Determine the (X, Y) coordinate at the center of the cell enclosing the given text.  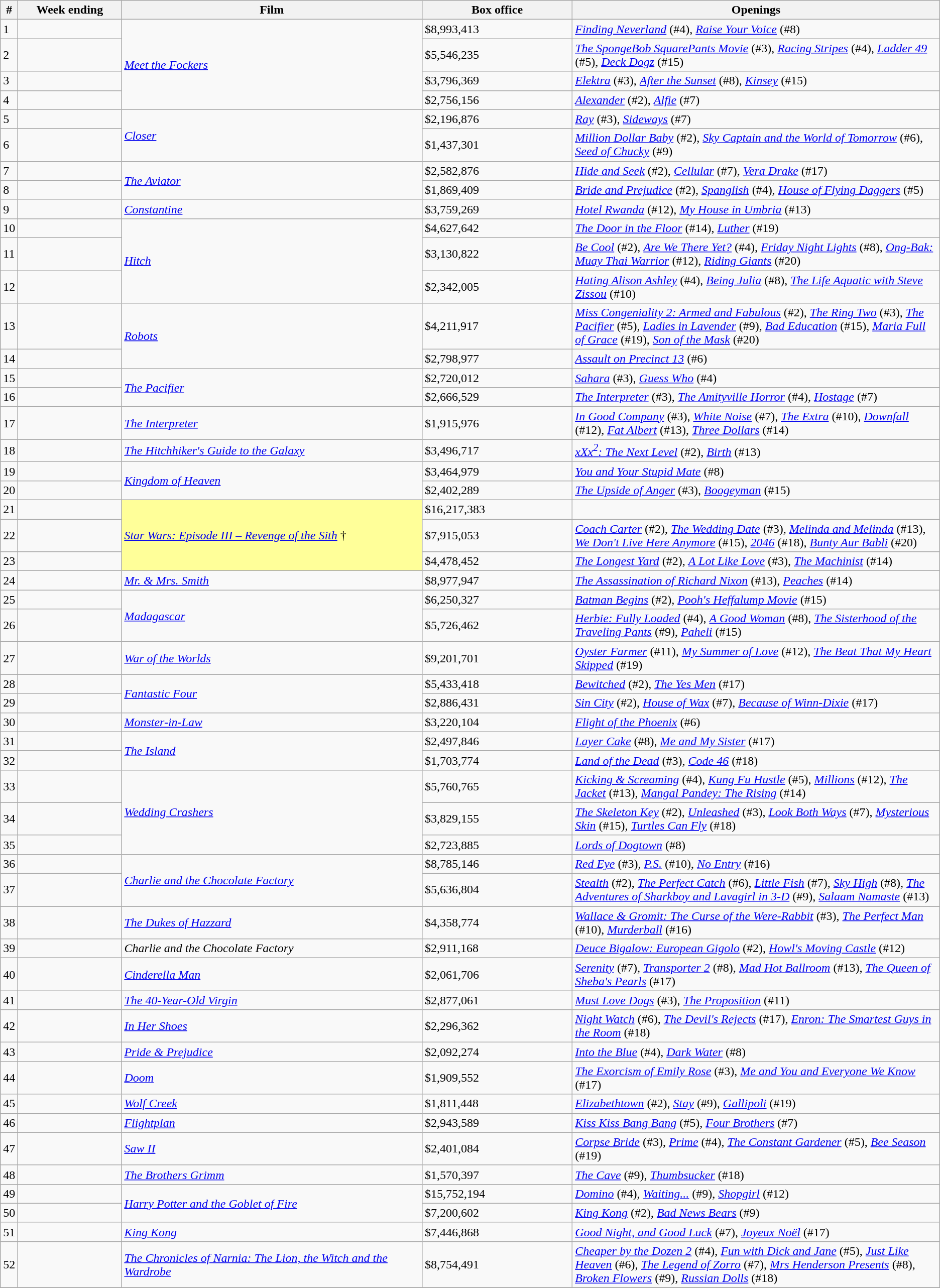
$4,627,642 (497, 228)
$2,943,589 (497, 1123)
Hitch (272, 261)
The Interpreter (272, 423)
$7,446,868 (497, 1232)
30 (9, 722)
Elektra (#3), After the Sunset (#8), Kinsey (#15) (756, 81)
Bride and Prejudice (#2), Spanglish (#4), House of Flying Daggers (#5) (756, 190)
$15,752,194 (497, 1194)
Meet the Fockers (272, 64)
$5,546,235 (497, 55)
$8,977,947 (497, 580)
Layer Cake (#8), Me and My Sister (#17) (756, 741)
In Good Company (#3), White Noise (#7), The Extra (#10), Downfall (#12), Fat Albert (#13), Three Dollars (#14) (756, 423)
The SpongeBob SquarePants Movie (#3), Racing Stripes (#4), Ladder 49 (#5), Deck Dogz (#15) (756, 55)
Deuce Bigalow: European Gigolo (#2), Howl's Moving Castle (#12) (756, 949)
34 (9, 818)
$1,811,448 (497, 1104)
$1,909,552 (497, 1078)
$2,401,084 (497, 1149)
The Hitchhiker's Guide to the Galaxy (272, 451)
$1,915,976 (497, 423)
27 (9, 658)
$16,217,383 (497, 510)
War of the Worlds (272, 658)
18 (9, 451)
Kiss Kiss Bang Bang (#5), Four Brothers (#7) (756, 1123)
$3,829,155 (497, 818)
45 (9, 1104)
26 (9, 626)
Bewitched (#2), The Yes Men (#17) (756, 684)
Openings (756, 10)
20 (9, 490)
Harry Potter and the Goblet of Fire (272, 1203)
17 (9, 423)
7 (9, 171)
$8,785,146 (497, 864)
$2,798,977 (497, 359)
Alexander (#2), Alfie (#7) (756, 100)
$2,877,061 (497, 1000)
The Dukes of Hazzard (272, 923)
Flight of the Phoenix (#6) (756, 722)
$2,402,289 (497, 490)
$3,496,717 (497, 451)
$3,796,369 (497, 81)
$7,200,602 (497, 1213)
36 (9, 864)
33 (9, 786)
$4,211,917 (497, 326)
Assault on Precinct 13 (#6) (756, 359)
$1,437,301 (497, 145)
Constantine (272, 209)
5 (9, 119)
Box office (497, 10)
Serenity (#7), Transporter 2 (#8), Mad Hot Ballroom (#13), The Queen of Sheba's Pearls (#17) (756, 974)
Saw II (272, 1149)
46 (9, 1123)
44 (9, 1078)
The Exorcism of Emily Rose (#3), Me and You and Everyone We Know (#17) (756, 1078)
The Chronicles of Narnia: The Lion, the Witch and the Wardrobe (272, 1264)
Robots (272, 336)
Pride & Prejudice (272, 1052)
Doom (272, 1078)
The Interpreter (#3), The Amityville Horror (#4), Hostage (#7) (756, 397)
# (9, 10)
Corpse Bride (#3), Prime (#4), The Constant Gardener (#5), Bee Season (#19) (756, 1149)
In Her Shoes (272, 1026)
Domino (#4), Waiting... (#9), Shopgirl (#12) (756, 1194)
Batman Begins (#2), Pooh's Heffalump Movie (#15) (756, 600)
21 (9, 510)
$2,756,156 (497, 100)
8 (9, 190)
22 (9, 535)
Sahara (#3), Guess Who (#4) (756, 378)
$5,433,418 (497, 684)
Cinderella Man (272, 974)
Monster-in-Law (272, 722)
39 (9, 949)
31 (9, 741)
Elizabethtown (#2), Stay (#9), Gallipoli (#19) (756, 1104)
$2,911,168 (497, 949)
Land of the Dead (#3), Code 46 (#18) (756, 760)
$2,886,431 (497, 703)
The Longest Yard (#2), A Lot Like Love (#3), The Machinist (#14) (756, 561)
40 (9, 974)
Kingdom of Heaven (272, 481)
King Kong (#2), Bad News Bears (#9) (756, 1213)
Hating Alison Ashley (#4), Being Julia (#8), The Life Aquatic with Steve Zissou (#10) (756, 286)
$1,570,397 (497, 1175)
Night Watch (#6), The Devil's Rejects (#17), Enron: The Smartest Guys in the Room (#18) (756, 1026)
48 (9, 1175)
$9,201,701 (497, 658)
$2,582,876 (497, 171)
6 (9, 145)
The Skeleton Key (#2), Unleashed (#3), Look Both Ways (#7), Mysterious Skin (#15), Turtles Can Fly (#18) (756, 818)
Madagascar (272, 616)
The Cave (#9), Thumbsucker (#18) (756, 1175)
Hotel Rwanda (#12), My House in Umbria (#13) (756, 209)
$1,869,409 (497, 190)
Film (272, 10)
Mr. & Mrs. Smith (272, 580)
The 40-Year-Old Virgin (272, 1000)
14 (9, 359)
Good Night, and Good Luck (#7), Joyeux Noël (#17) (756, 1232)
$2,723,885 (497, 845)
$5,760,765 (497, 786)
King Kong (272, 1232)
32 (9, 760)
$3,130,822 (497, 254)
13 (9, 326)
Lords of Dogtown (#8) (756, 845)
Red Eye (#3), P.S. (#10), No Entry (#16) (756, 864)
The Island (272, 751)
$2,196,876 (497, 119)
9 (9, 209)
Fantastic Four (272, 693)
Must Love Dogs (#3), The Proposition (#11) (756, 1000)
49 (9, 1194)
2 (9, 55)
12 (9, 286)
Kicking & Screaming (#4), Kung Fu Hustle (#5), Millions (#12), The Jacket (#13), Mangal Pandey: The Rising (#14) (756, 786)
$2,296,362 (497, 1026)
$3,220,104 (497, 722)
16 (9, 397)
Be Cool (#2), Are We There Yet? (#4), Friday Night Lights (#8), Ong-Bak: Muay Thai Warrior (#12), Riding Giants (#20) (756, 254)
19 (9, 471)
Wedding Crashers (272, 812)
Flightplan (272, 1123)
41 (9, 1000)
$6,250,327 (497, 600)
$4,358,774 (497, 923)
The Pacifier (272, 388)
$2,342,005 (497, 286)
Million Dollar Baby (#2), Sky Captain and the World of Tomorrow (#6), Seed of Chucky (#9) (756, 145)
The Brothers Grimm (272, 1175)
Wolf Creek (272, 1104)
43 (9, 1052)
51 (9, 1232)
xXx2: The Next Level (#2), Birth (#13) (756, 451)
Star Wars: Episode III – Revenge of the Sith † (272, 535)
Into the Blue (#4), Dark Water (#8) (756, 1052)
Ray (#3), Sideways (#7) (756, 119)
$1,703,774 (497, 760)
42 (9, 1026)
1 (9, 29)
15 (9, 378)
$2,497,846 (497, 741)
24 (9, 580)
Oyster Farmer (#11), My Summer of Love (#12), The Beat That My Heart Skipped (#19) (756, 658)
$2,061,706 (497, 974)
50 (9, 1213)
$2,720,012 (497, 378)
Wallace & Gromit: The Curse of the Were-Rabbit (#3), The Perfect Man (#10), Murderball (#16) (756, 923)
$7,915,053 (497, 535)
38 (9, 923)
The Aviator (272, 180)
23 (9, 561)
$2,666,529 (497, 397)
Closer (272, 136)
25 (9, 600)
10 (9, 228)
3 (9, 81)
$3,759,269 (497, 209)
$2,092,274 (497, 1052)
The Door in the Floor (#14), Luther (#19) (756, 228)
Stealth (#2), The Perfect Catch (#6), Little Fish (#7), Sky High (#8), The Adventures of Sharkboy and Lavagirl in 3-D (#9), Salaam Namaste (#13) (756, 890)
$5,726,462 (497, 626)
Sin City (#2), House of Wax (#7), Because of Winn-Dixie (#17) (756, 703)
$8,754,491 (497, 1264)
$8,993,413 (497, 29)
The Upside of Anger (#3), Boogeyman (#15) (756, 490)
Hide and Seek (#2), Cellular (#7), Vera Drake (#17) (756, 171)
11 (9, 254)
4 (9, 100)
29 (9, 703)
Finding Neverland (#4), Raise Your Voice (#8) (756, 29)
28 (9, 684)
$4,478,452 (497, 561)
Herbie: Fully Loaded (#4), A Good Woman (#8), The Sisterhood of the Traveling Pants (#9), Paheli (#15) (756, 626)
47 (9, 1149)
35 (9, 845)
Week ending (70, 10)
52 (9, 1264)
$5,636,804 (497, 890)
$3,464,979 (497, 471)
37 (9, 890)
You and Your Stupid Mate (#8) (756, 471)
Coach Carter (#2), The Wedding Date (#3), Melinda and Melinda (#13), We Don't Live Here Anymore (#15), 2046 (#18), Bunty Aur Babli (#20) (756, 535)
The Assassination of Richard Nixon (#13), Peaches (#14) (756, 580)
